Extract the (x, y) coordinate from the center of the cell holding the provided text.  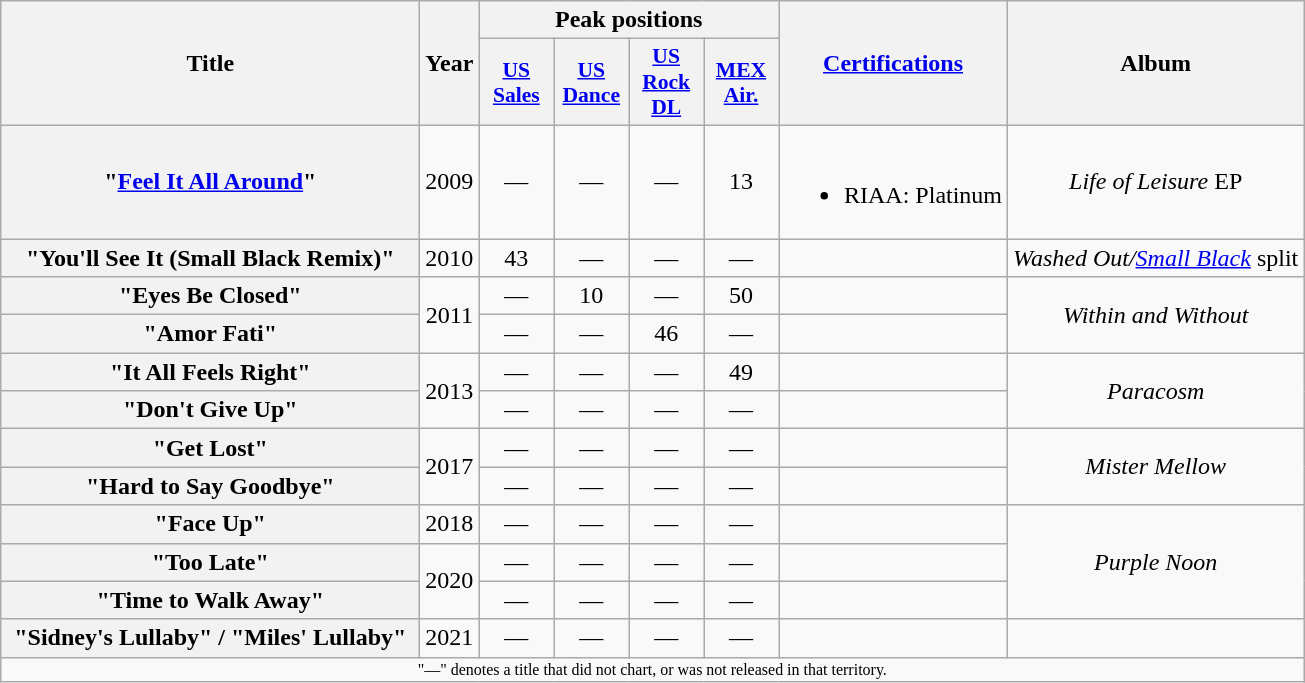
2020 (450, 581)
Year (450, 64)
"—" denotes a title that did not chart, or was not released in that territory. (652, 669)
Title (210, 64)
"Eyes Be Closed" (210, 296)
13 (742, 182)
USDance (592, 82)
"Face Up" (210, 524)
49 (742, 372)
"Amor Fati" (210, 334)
"Feel It All Around" (210, 182)
"Hard to Say Goodbye" (210, 486)
Certifications (892, 64)
"You'll See It (Small Black Remix)" (210, 257)
"It All Feels Right" (210, 372)
"Time to Walk Away" (210, 600)
"Get Lost" (210, 448)
10 (592, 296)
Paracosm (1156, 391)
Peak positions (629, 20)
Within and Without (1156, 315)
2011 (450, 315)
Mister Mellow (1156, 467)
Album (1156, 64)
USRockDL (666, 82)
2017 (450, 467)
Washed Out/Small Black split (1156, 257)
"Too Late" (210, 562)
"Don't Give Up" (210, 410)
Life of Leisure EP (1156, 182)
2010 (450, 257)
43 (516, 257)
"Sidney's Lullaby" / "Miles' Lullaby" (210, 638)
2009 (450, 182)
USSales (516, 82)
2021 (450, 638)
50 (742, 296)
2013 (450, 391)
2018 (450, 524)
Purple Noon (1156, 562)
MEXAir. (742, 82)
46 (666, 334)
RIAA: Platinum (892, 182)
